For the text-containing cell, return its midpoint in [x, y] coordinate format. 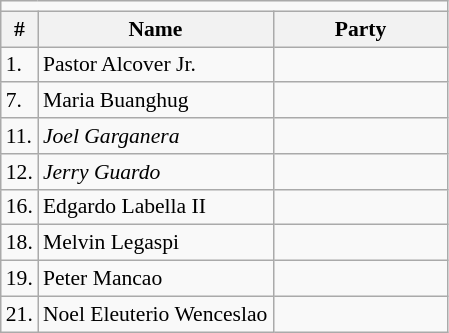
21. [20, 314]
Pastor Alcover Jr. [156, 65]
Maria Buanghug [156, 101]
Jerry Guardo [156, 172]
1. [20, 65]
Edgardo Labella II [156, 207]
12. [20, 172]
Name [156, 29]
Party [360, 29]
Joel Garganera [156, 136]
11. [20, 136]
7. [20, 101]
19. [20, 279]
18. [20, 243]
Noel Eleuterio Wenceslao [156, 314]
Peter Mancao [156, 279]
16. [20, 207]
Melvin Legaspi [156, 243]
# [20, 29]
